For the text-containing cell, return its midpoint in [X, Y] coordinate format. 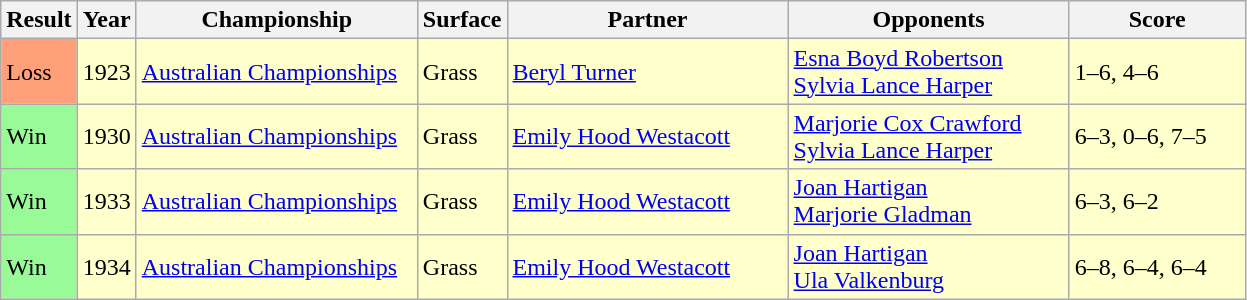
Loss [39, 72]
1–6, 4–6 [1157, 72]
Championship [276, 20]
Marjorie Cox Crawford Sylvia Lance Harper [928, 136]
Joan Hartigan Ula Valkenburg [928, 266]
Opponents [928, 20]
Year [106, 20]
Esna Boyd Robertson Sylvia Lance Harper [928, 72]
6–3, 6–2 [1157, 202]
6–8, 6–4, 6–4 [1157, 266]
Surface [462, 20]
Score [1157, 20]
Result [39, 20]
1933 [106, 202]
1934 [106, 266]
Joan Hartigan Marjorie Gladman [928, 202]
1923 [106, 72]
Partner [648, 20]
6–3, 0–6, 7–5 [1157, 136]
1930 [106, 136]
Beryl Turner [648, 72]
